Search for the cell housing the specified text and yield its [X, Y] center coordinate. 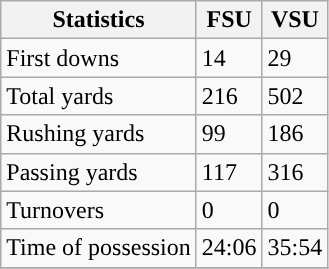
Passing yards [99, 172]
FSU [229, 20]
Rushing yards [99, 134]
Turnovers [99, 210]
502 [295, 96]
14 [229, 58]
35:54 [295, 248]
Time of possession [99, 248]
117 [229, 172]
29 [295, 58]
Total yards [99, 96]
24:06 [229, 248]
99 [229, 134]
216 [229, 96]
186 [295, 134]
VSU [295, 20]
First downs [99, 58]
Statistics [99, 20]
316 [295, 172]
